Return the (x, y) coordinate for the center point of the cell that contains the specified text.  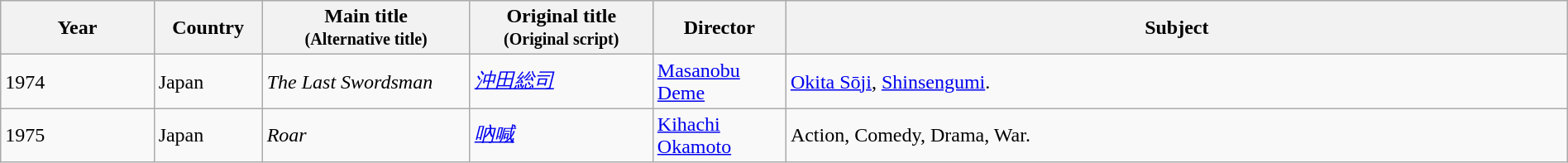
1974 (78, 81)
沖田総司 (561, 81)
Kihachi Okamoto (719, 136)
Subject (1176, 28)
Okita Sōji, Shinsengumi. (1176, 81)
Masanobu Deme (719, 81)
Year (78, 28)
Original title(Original script) (561, 28)
Country (208, 28)
The Last Swordsman (366, 81)
Main title(Alternative title) (366, 28)
Director (719, 28)
Roar (366, 136)
吶喊 (561, 136)
Action, Comedy, Drama, War. (1176, 136)
1975 (78, 136)
